Identify which cell holds the provided text, then report its (x, y) central coordinate. 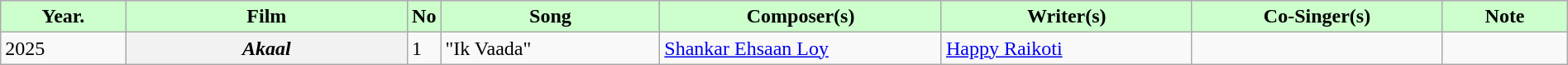
2025 (63, 48)
Co-Singer(s) (1317, 17)
Happy Raikoti (1067, 48)
Song (551, 17)
No (424, 17)
"Ik Vaada" (551, 48)
Writer(s) (1067, 17)
Akaal (266, 48)
Shankar Ehsaan Loy (801, 48)
Film (266, 17)
Note (1505, 17)
Composer(s) (801, 17)
Year. (63, 17)
1 (424, 48)
